Find where the given text appears and provide that cell's center as [x, y] coordinate. 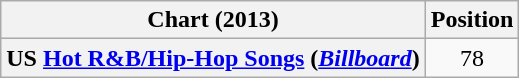
Position [472, 20]
78 [472, 58]
Chart (2013) [213, 20]
US Hot R&B/Hip-Hop Songs (Billboard) [213, 58]
